Search for the cell housing the specified text and yield its (X, Y) center coordinate. 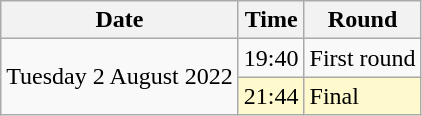
First round (362, 58)
19:40 (271, 58)
Date (120, 20)
Round (362, 20)
Time (271, 20)
Final (362, 96)
Tuesday 2 August 2022 (120, 77)
21:44 (271, 96)
